From the cell containing the given text, extract its center point as [x, y] coordinate. 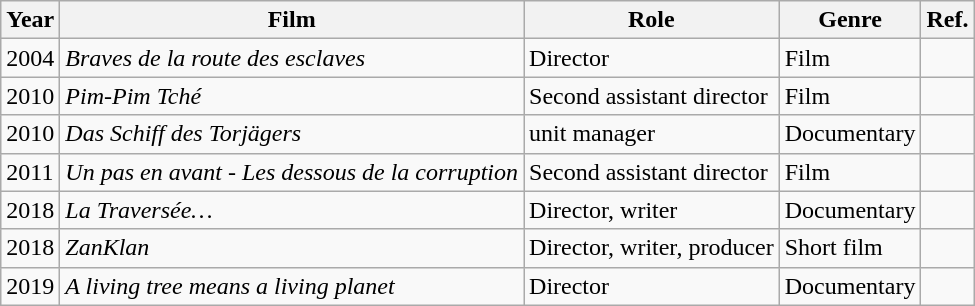
2019 [30, 286]
Director, writer, producer [652, 248]
2004 [30, 58]
Director, writer [652, 210]
Short film [850, 248]
Das Schiff des Torjägers [292, 134]
Ref. [948, 20]
Braves de la route des esclaves [292, 58]
2011 [30, 172]
Un pas en avant - Les dessous de la corruption [292, 172]
La Traversée… [292, 210]
unit manager [652, 134]
ZanKlan [292, 248]
Year [30, 20]
Pim-Pim Tché [292, 96]
Role [652, 20]
A living tree means a living planet [292, 286]
Genre [850, 20]
